Pinpoint the cell where the given text exists, returning its [x, y] midpoint coordinate. 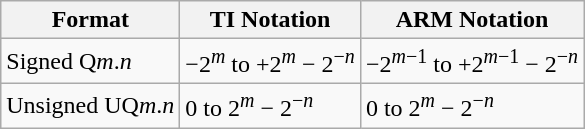
−2m−1 to +2m−1 − 2−n [472, 62]
ARM Notation [472, 20]
−2m to +2m − 2−n [270, 62]
Format [90, 20]
TI Notation [270, 20]
Unsigned UQm.n [90, 106]
Signed Qm.n [90, 62]
